Identify which cell holds the provided text, then report its (X, Y) central coordinate. 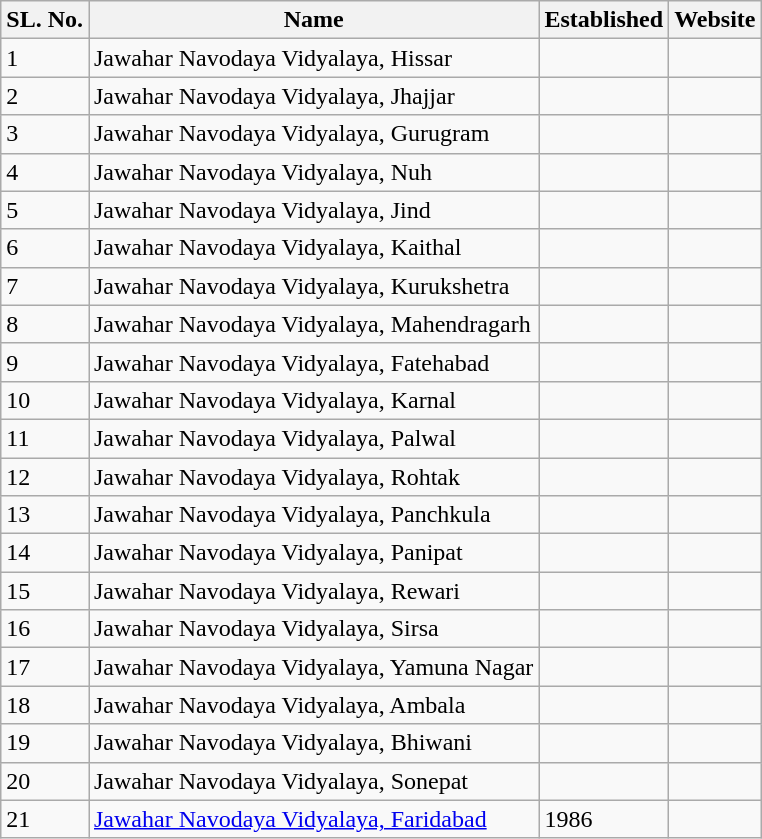
Jawahar Navodaya Vidyalaya, Rewari (313, 591)
Jawahar Navodaya Vidyalaya, Fatehabad (313, 362)
1 (45, 58)
Jawahar Navodaya Vidyalaya, Mahendragarh (313, 324)
Jawahar Navodaya Vidyalaya, Hissar (313, 58)
Jawahar Navodaya Vidyalaya, Gurugram (313, 134)
Jawahar Navodaya Vidyalaya, Karnal (313, 400)
Jawahar Navodaya Vidyalaya, Ambala (313, 705)
Jawahar Navodaya Vidyalaya, Jhajjar (313, 96)
9 (45, 362)
4 (45, 172)
11 (45, 438)
Jawahar Navodaya Vidyalaya, Sonepat (313, 781)
Jawahar Navodaya Vidyalaya, Sirsa (313, 629)
14 (45, 553)
Established (604, 20)
10 (45, 400)
Jawahar Navodaya Vidyalaya, Faridabad (313, 819)
16 (45, 629)
5 (45, 210)
18 (45, 705)
12 (45, 477)
SL. No. (45, 20)
Jawahar Navodaya Vidyalaya, Panipat (313, 553)
Jawahar Navodaya Vidyalaya, Bhiwani (313, 743)
Jawahar Navodaya Vidyalaya, Panchkula (313, 515)
3 (45, 134)
1986 (604, 819)
20 (45, 781)
7 (45, 286)
6 (45, 248)
Name (313, 20)
Website (715, 20)
Jawahar Navodaya Vidyalaya, Kaithal (313, 248)
Jawahar Navodaya Vidyalaya, Palwal (313, 438)
21 (45, 819)
Jawahar Navodaya Vidyalaya, Rohtak (313, 477)
Jawahar Navodaya Vidyalaya, Nuh (313, 172)
Jawahar Navodaya Vidyalaya, Jind (313, 210)
13 (45, 515)
8 (45, 324)
17 (45, 667)
2 (45, 96)
19 (45, 743)
Jawahar Navodaya Vidyalaya, Yamuna Nagar (313, 667)
Jawahar Navodaya Vidyalaya, Kurukshetra (313, 286)
15 (45, 591)
